Output the [X, Y] coordinate of the center of the cell containing the given text.  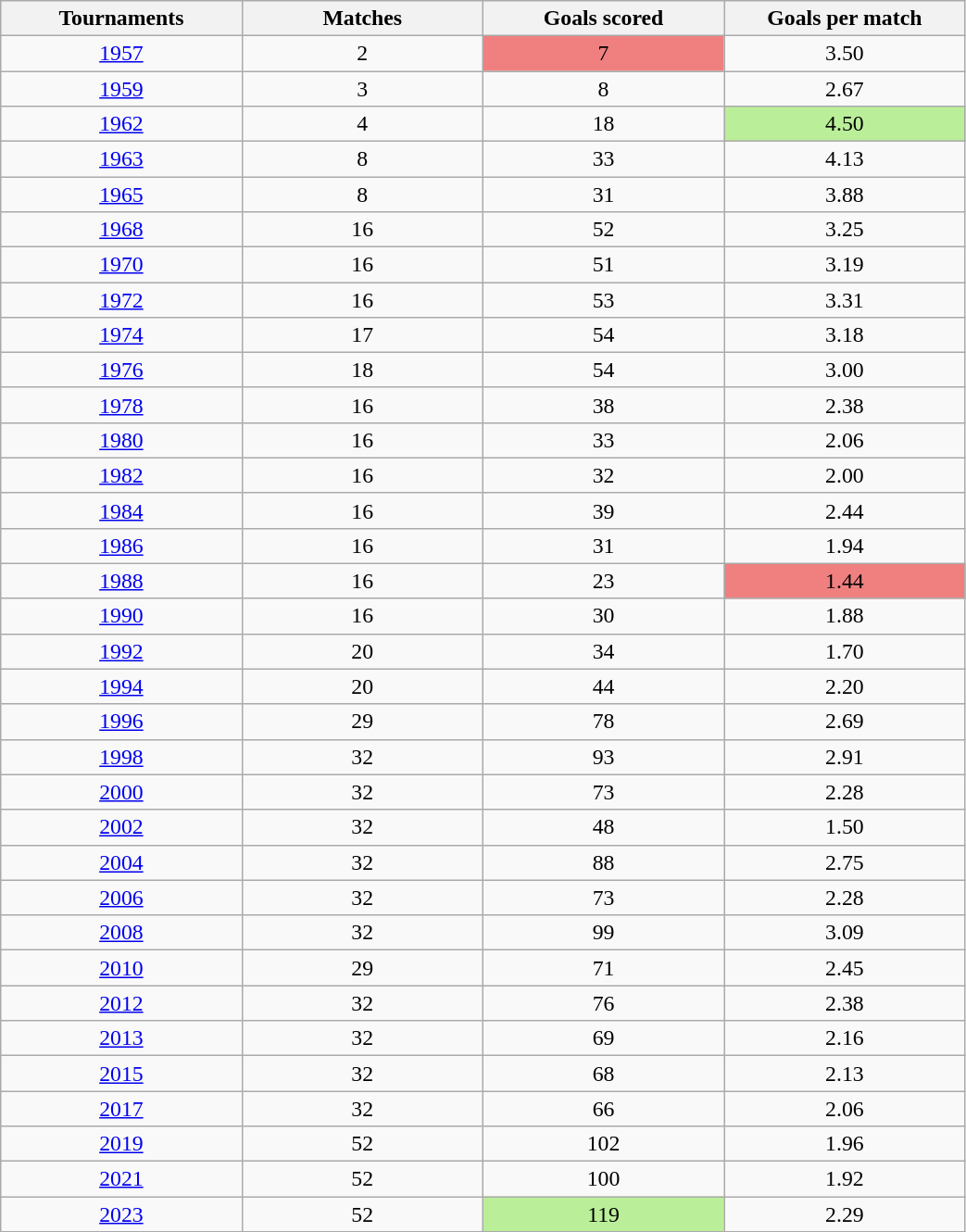
1.94 [845, 546]
3 [362, 89]
Tournaments [121, 19]
Goals scored [603, 19]
1982 [121, 475]
30 [603, 616]
34 [603, 651]
3.09 [845, 933]
1970 [121, 264]
2.00 [845, 475]
17 [362, 334]
2000 [121, 792]
1963 [121, 158]
3.00 [845, 370]
1962 [121, 123]
51 [603, 264]
2.75 [845, 862]
2.13 [845, 1074]
66 [603, 1109]
1980 [121, 440]
4.50 [845, 123]
76 [603, 1003]
2.91 [845, 757]
1990 [121, 616]
2.44 [845, 510]
119 [603, 1214]
99 [603, 933]
1.70 [845, 651]
2023 [121, 1214]
3.50 [845, 54]
2017 [121, 1109]
1996 [121, 722]
2.67 [845, 89]
39 [603, 510]
3.18 [845, 334]
71 [603, 968]
48 [603, 827]
1994 [121, 686]
69 [603, 1038]
1988 [121, 581]
38 [603, 405]
2006 [121, 898]
1972 [121, 299]
2.69 [845, 722]
2010 [121, 968]
Goals per match [845, 19]
4.13 [845, 158]
44 [603, 686]
2021 [121, 1179]
Matches [362, 19]
3.88 [845, 194]
1.50 [845, 827]
1.88 [845, 616]
3.25 [845, 229]
3.31 [845, 299]
1998 [121, 757]
1957 [121, 54]
88 [603, 862]
23 [603, 581]
2.16 [845, 1038]
2008 [121, 933]
2 [362, 54]
2002 [121, 827]
2013 [121, 1038]
2.45 [845, 968]
3.19 [845, 264]
53 [603, 299]
1959 [121, 89]
1.92 [845, 1179]
100 [603, 1179]
2015 [121, 1074]
68 [603, 1074]
1978 [121, 405]
1984 [121, 510]
1974 [121, 334]
2004 [121, 862]
102 [603, 1144]
2012 [121, 1003]
1.44 [845, 581]
1968 [121, 229]
4 [362, 123]
7 [603, 54]
1976 [121, 370]
1986 [121, 546]
93 [603, 757]
1965 [121, 194]
1.96 [845, 1144]
78 [603, 722]
2019 [121, 1144]
1992 [121, 651]
2.20 [845, 686]
2.29 [845, 1214]
